Capture the cell that displays the provided text and extract its [x, y] central coordinate. 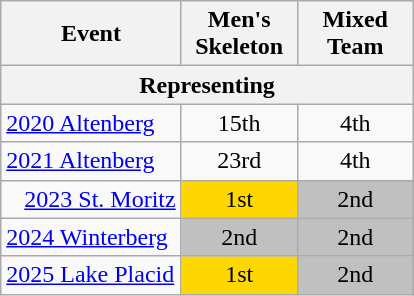
2024 Winterberg [91, 237]
23rd [239, 161]
2020 Altenberg [91, 123]
Men's Skeleton [239, 34]
2025 Lake Placid [91, 275]
Representing [208, 85]
2023 St. Moritz [91, 199]
2021 Altenberg [91, 161]
Event [91, 34]
15th [239, 123]
Mixed Team [355, 34]
